Identify which cell holds the provided text, then report its (X, Y) central coordinate. 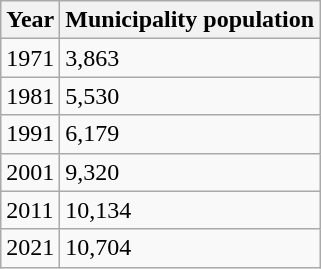
5,530 (190, 96)
6,179 (190, 134)
10,704 (190, 248)
Year (30, 20)
10,134 (190, 210)
2011 (30, 210)
2001 (30, 172)
1981 (30, 96)
3,863 (190, 58)
Municipality population (190, 20)
2021 (30, 248)
1971 (30, 58)
9,320 (190, 172)
1991 (30, 134)
